Provide the (X, Y) coordinate of the cell's center where the given text is located.  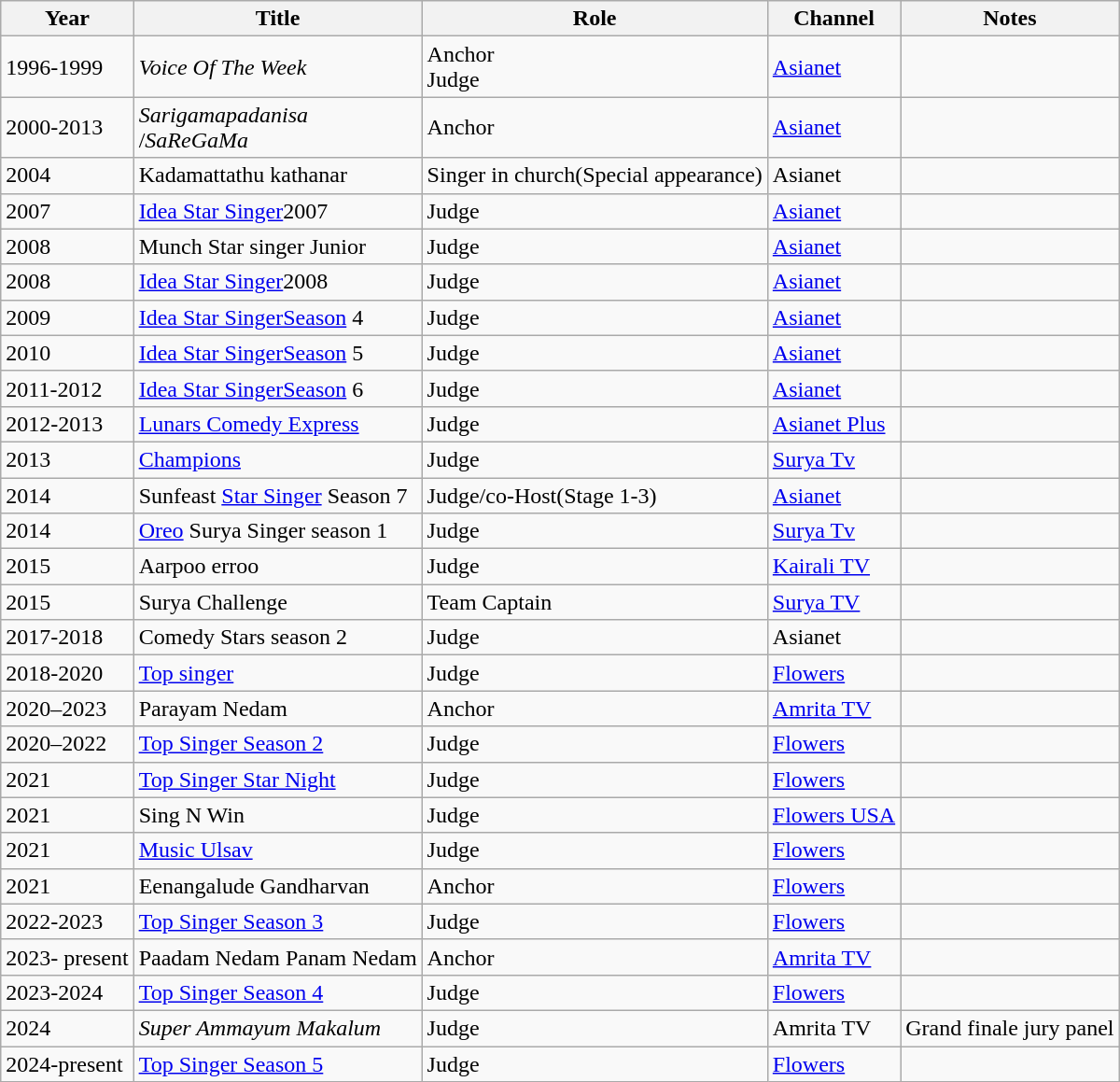
Asianet Plus (833, 424)
2023- present (67, 957)
2010 (67, 353)
Idea Star Singer2008 (278, 282)
AnchorJudge (595, 67)
Role (595, 19)
Oreo Surya Singer season 1 (278, 531)
2018-2020 (67, 673)
Top Singer Season 2 (278, 744)
Grand finale jury panel (1010, 1028)
Sing N Win (278, 815)
2023-2024 (67, 992)
Parayam Nedam (278, 709)
Top Singer Season 4 (278, 992)
Top Singer Season 5 (278, 1063)
2020–2022 (67, 744)
Champions (278, 459)
Notes (1010, 19)
Idea Star SingerSeason 4 (278, 317)
2004 (67, 176)
Lunars Comedy Express (278, 424)
Idea Star SingerSeason 5 (278, 353)
2017-2018 (67, 638)
Sunfeast Star Singer Season 7 (278, 496)
2013 (67, 459)
Top Singer Star Night (278, 780)
Channel (833, 19)
Voice Of The Week (278, 67)
2007 (67, 211)
2024-present (67, 1063)
Aarpoo erroo (278, 567)
Kadamattathu kathanar (278, 176)
2011-2012 (67, 388)
1996-1999 (67, 67)
2020–2023 (67, 709)
Kairali TV (833, 567)
Top Singer Season 3 (278, 921)
Top singer (278, 673)
Title (278, 19)
Idea Star SingerSeason 6 (278, 388)
Sarigamapadanisa/SaReGaMa (278, 127)
Music Ulsav (278, 850)
2009 (67, 317)
Judge/co-Host(Stage 1-3) (595, 496)
Eenangalude Gandharvan (278, 886)
Surya Challenge (278, 602)
Singer in church(Special appearance) (595, 176)
2024 (67, 1028)
Team Captain (595, 602)
2012-2013 (67, 424)
Year (67, 19)
Surya TV (833, 602)
Munch Star singer Junior (278, 246)
Idea Star Singer2007 (278, 211)
Paadam Nedam Panam Nedam (278, 957)
2000-2013 (67, 127)
Comedy Stars season 2 (278, 638)
Flowers USA (833, 815)
Super Ammayum Makalum (278, 1028)
2022-2023 (67, 921)
